Identify which cell holds the provided text, then report its (X, Y) central coordinate. 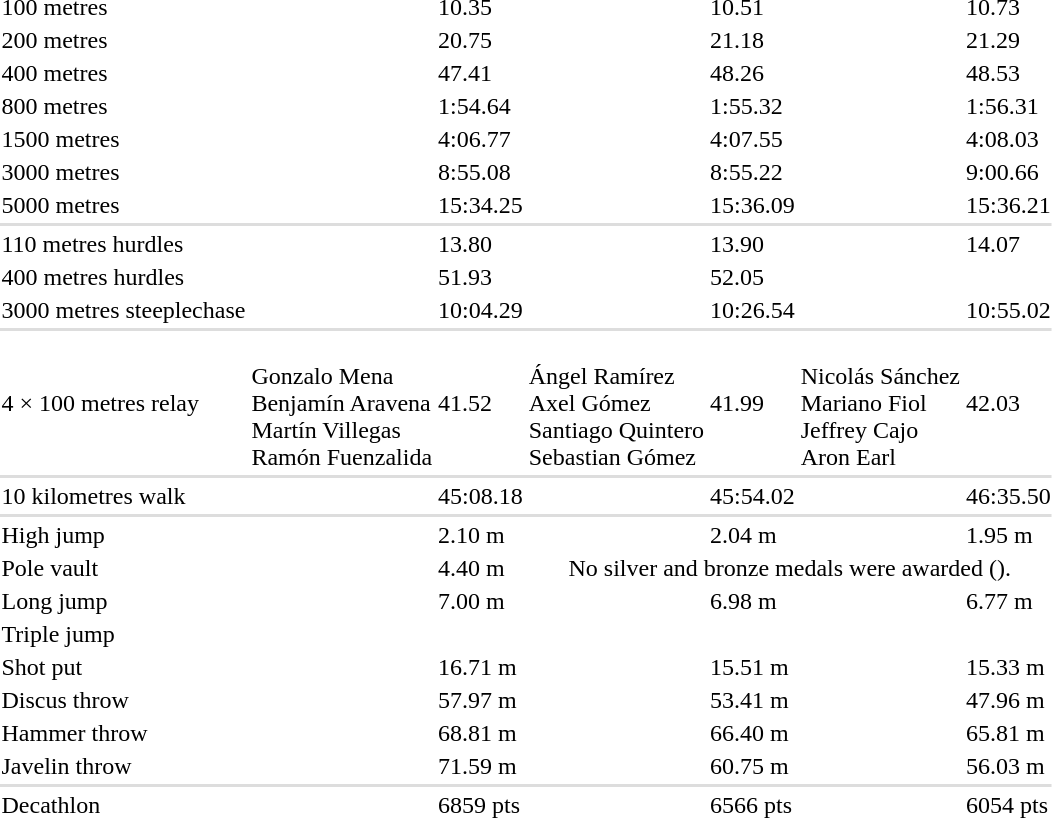
15:34.25 (481, 205)
High jump (124, 535)
10 kilometres walk (124, 496)
Triple jump (124, 634)
14.07 (1008, 244)
4:06.77 (481, 139)
57.97 m (481, 700)
3000 metres steeplechase (124, 310)
41.99 (753, 403)
400 metres hurdles (124, 277)
20.75 (481, 40)
47.41 (481, 73)
4 × 100 metres relay (124, 403)
9:00.66 (1008, 172)
Long jump (124, 601)
1:54.64 (481, 106)
7.00 m (481, 601)
66.40 m (753, 733)
15:36.21 (1008, 205)
2.04 m (753, 535)
8:55.08 (481, 172)
Hammer throw (124, 733)
10:55.02 (1008, 310)
3000 metres (124, 172)
21.29 (1008, 40)
800 metres (124, 106)
45:54.02 (753, 496)
13.90 (753, 244)
1:56.31 (1008, 106)
Ángel RamírezAxel GómezSantiago QuinteroSebastian Gómez (616, 403)
16.71 m (481, 667)
52.05 (753, 277)
47.96 m (1008, 700)
71.59 m (481, 766)
Gonzalo MenaBenjamín AravenaMartín VillegasRamón Fuenzalida (342, 403)
65.81 m (1008, 733)
41.52 (481, 403)
4:07.55 (753, 139)
2.10 m (481, 535)
Pole vault (124, 568)
Javelin throw (124, 766)
48.26 (753, 73)
48.53 (1008, 73)
400 metres (124, 73)
10:04.29 (481, 310)
10:26.54 (753, 310)
13.80 (481, 244)
4.40 m (481, 568)
1.95 m (1008, 535)
Nicolás SánchezMariano FiolJeffrey CajoAron Earl (880, 403)
68.81 m (481, 733)
42.03 (1008, 403)
53.41 m (753, 700)
60.75 m (753, 766)
6.77 m (1008, 601)
1500 metres (124, 139)
51.93 (481, 277)
No silver and bronze medals were awarded (). (790, 568)
15.33 m (1008, 667)
46:35.50 (1008, 496)
8:55.22 (753, 172)
56.03 m (1008, 766)
45:08.18 (481, 496)
5000 metres (124, 205)
21.18 (753, 40)
15:36.09 (753, 205)
Shot put (124, 667)
110 metres hurdles (124, 244)
1:55.32 (753, 106)
200 metres (124, 40)
6.98 m (753, 601)
4:08.03 (1008, 139)
Discus throw (124, 700)
15.51 m (753, 667)
